Extract the [x, y] coordinate from the center of the cell holding the provided text.  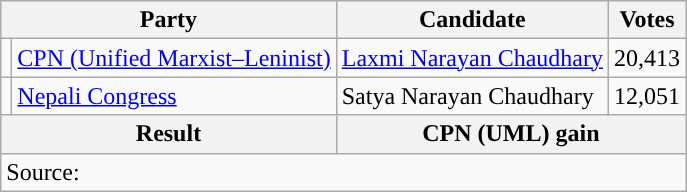
Satya Narayan Chaudhary [472, 96]
CPN (UML) gain [510, 134]
Result [168, 134]
12,051 [646, 96]
Source: [344, 172]
Candidate [472, 20]
20,413 [646, 58]
Party [168, 20]
Laxmi Narayan Chaudhary [472, 58]
Nepali Congress [174, 96]
CPN (Unified Marxist–Leninist) [174, 58]
Votes [646, 20]
